Capture the cell that displays the provided text and extract its [X, Y] central coordinate. 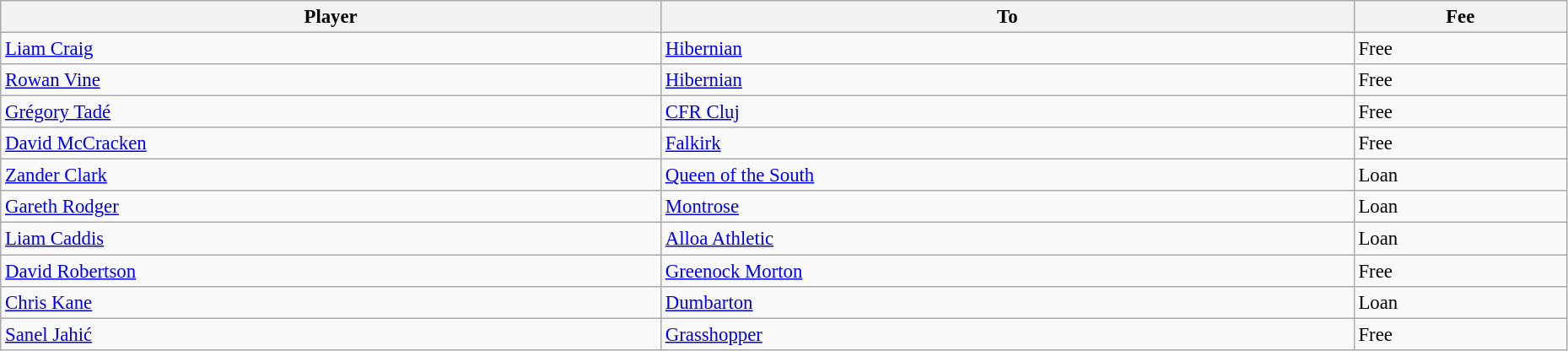
To [1007, 17]
Liam Caddis [331, 239]
Dumbarton [1007, 302]
CFR Cluj [1007, 112]
Chris Kane [331, 302]
Rowan Vine [331, 80]
Player [331, 17]
Queen of the South [1007, 175]
Grégory Tadé [331, 112]
Alloa Athletic [1007, 239]
Falkirk [1007, 143]
Gareth Rodger [331, 207]
David McCracken [331, 143]
Liam Craig [331, 49]
Montrose [1007, 207]
David Robertson [331, 271]
Grasshopper [1007, 334]
Zander Clark [331, 175]
Greenock Morton [1007, 271]
Fee [1460, 17]
Sanel Jahić [331, 334]
